Output the (X, Y) coordinate of the center of the cell containing the given text.  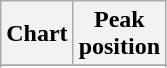
Chart (37, 34)
Peakposition (119, 34)
